Output the (X, Y) coordinate of the center of the cell containing the given text.  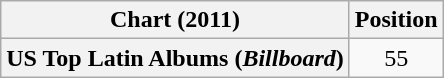
Position (396, 20)
Chart (2011) (176, 20)
US Top Latin Albums (Billboard) (176, 58)
55 (396, 58)
